Detect which cell encompasses the target text, then output its (x, y) center coordinate. 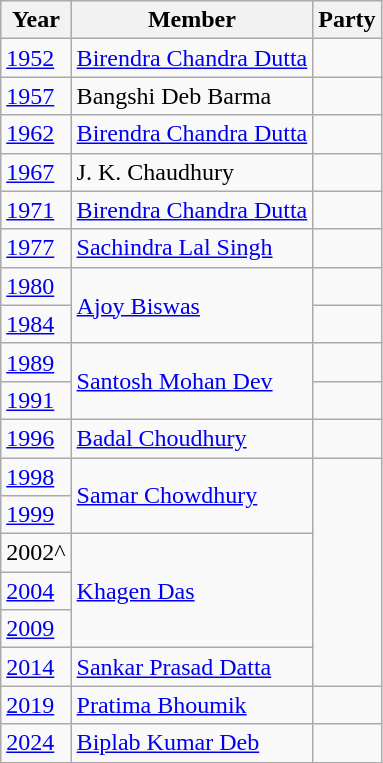
1984 (36, 324)
1996 (36, 438)
Biplab Kumar Deb (192, 743)
1980 (36, 286)
2004 (36, 591)
Sankar Prasad Datta (192, 667)
1999 (36, 515)
Badal Choudhury (192, 438)
1962 (36, 134)
Samar Chowdhury (192, 496)
Party (347, 20)
1991 (36, 400)
Khagen Das (192, 591)
1957 (36, 96)
Pratima Bhoumik (192, 705)
2002^ (36, 553)
2014 (36, 667)
1952 (36, 58)
Member (192, 20)
2024 (36, 743)
1967 (36, 172)
Year (36, 20)
Ajoy Biswas (192, 305)
Bangshi Deb Barma (192, 96)
1998 (36, 477)
1977 (36, 248)
J. K. Chaudhury (192, 172)
1989 (36, 362)
1971 (36, 210)
2009 (36, 629)
Sachindra Lal Singh (192, 248)
Santosh Mohan Dev (192, 381)
2019 (36, 705)
